Capture the cell that displays the provided text and extract its [x, y] central coordinate. 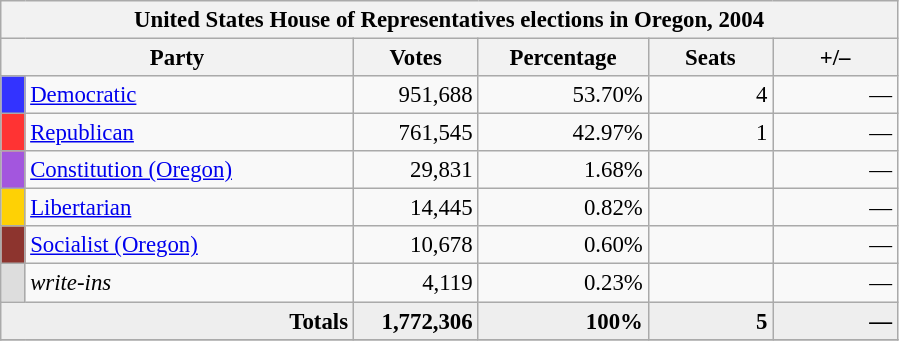
+/– [836, 58]
Party [178, 58]
10,678 [416, 245]
United States House of Representatives elections in Oregon, 2004 [450, 20]
4 [710, 95]
Democratic [189, 95]
Percentage [563, 58]
100% [563, 321]
53.70% [563, 95]
0.82% [563, 208]
1.68% [563, 170]
761,545 [416, 133]
write-ins [189, 283]
Seats [710, 58]
5 [710, 321]
Libertarian [189, 208]
951,688 [416, 95]
Votes [416, 58]
Republican [189, 133]
Socialist (Oregon) [189, 245]
Constitution (Oregon) [189, 170]
42.97% [563, 133]
0.23% [563, 283]
1,772,306 [416, 321]
29,831 [416, 170]
Totals [178, 321]
14,445 [416, 208]
0.60% [563, 245]
4,119 [416, 283]
1 [710, 133]
